Return the [X, Y] coordinate for the center point of the cell that contains the specified text.  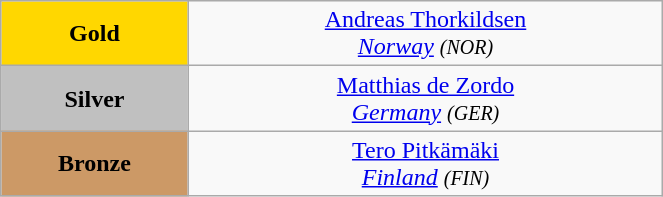
Matthias de ZordoGermany (GER) [426, 98]
Gold [94, 34]
Tero PitkämäkiFinland (FIN) [426, 164]
Silver [94, 98]
Bronze [94, 164]
Andreas ThorkildsenNorway (NOR) [426, 34]
